Return the (x, y) coordinate for the center point of the cell that contains the specified text.  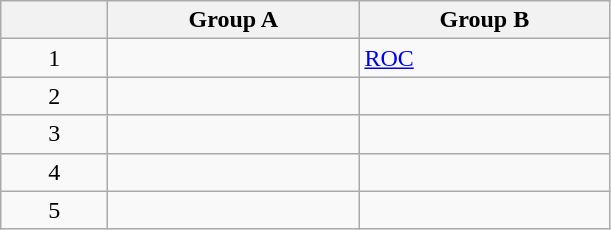
Group B (484, 20)
Group A (234, 20)
5 (54, 210)
ROC (484, 58)
1 (54, 58)
4 (54, 172)
3 (54, 134)
2 (54, 96)
